Detect which cell encompasses the target text, then output its (x, y) center coordinate. 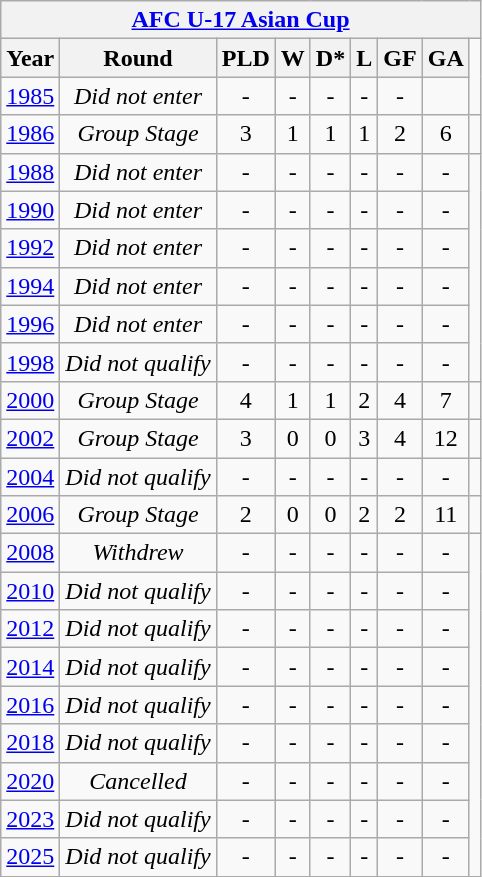
L (364, 58)
W (292, 58)
2020 (30, 781)
1986 (30, 134)
7 (446, 400)
GA (446, 58)
6 (446, 134)
2023 (30, 819)
1992 (30, 248)
2004 (30, 477)
1990 (30, 210)
PLD (246, 58)
Withdrew (138, 553)
11 (446, 515)
2014 (30, 667)
1998 (30, 362)
Year (30, 58)
D* (330, 58)
1994 (30, 286)
2000 (30, 400)
2018 (30, 743)
2008 (30, 553)
2002 (30, 438)
2025 (30, 857)
AFC U-17 Asian Cup (241, 20)
2006 (30, 515)
1988 (30, 172)
GF (400, 58)
2010 (30, 591)
12 (446, 438)
2016 (30, 705)
Cancelled (138, 781)
Round (138, 58)
1996 (30, 324)
2012 (30, 629)
1985 (30, 96)
